Output the (x, y) coordinate of the center of the cell containing the given text.  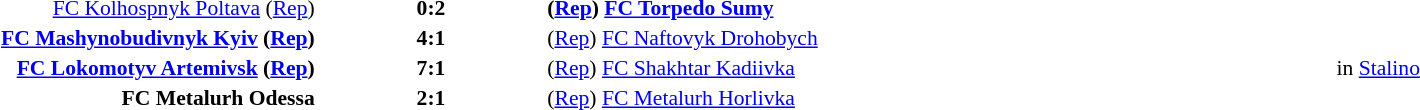
(Rep) FC Shakhtar Kadiivka (735, 68)
4:1 (432, 38)
(Rep) FC Naftovyk Drohobych (735, 38)
7:1 (432, 68)
